Capture the cell that displays the provided text and extract its [X, Y] central coordinate. 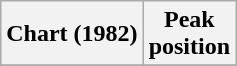
Chart (1982) [72, 34]
Peakposition [189, 34]
